From the cell containing the given text, extract its center point as [x, y] coordinate. 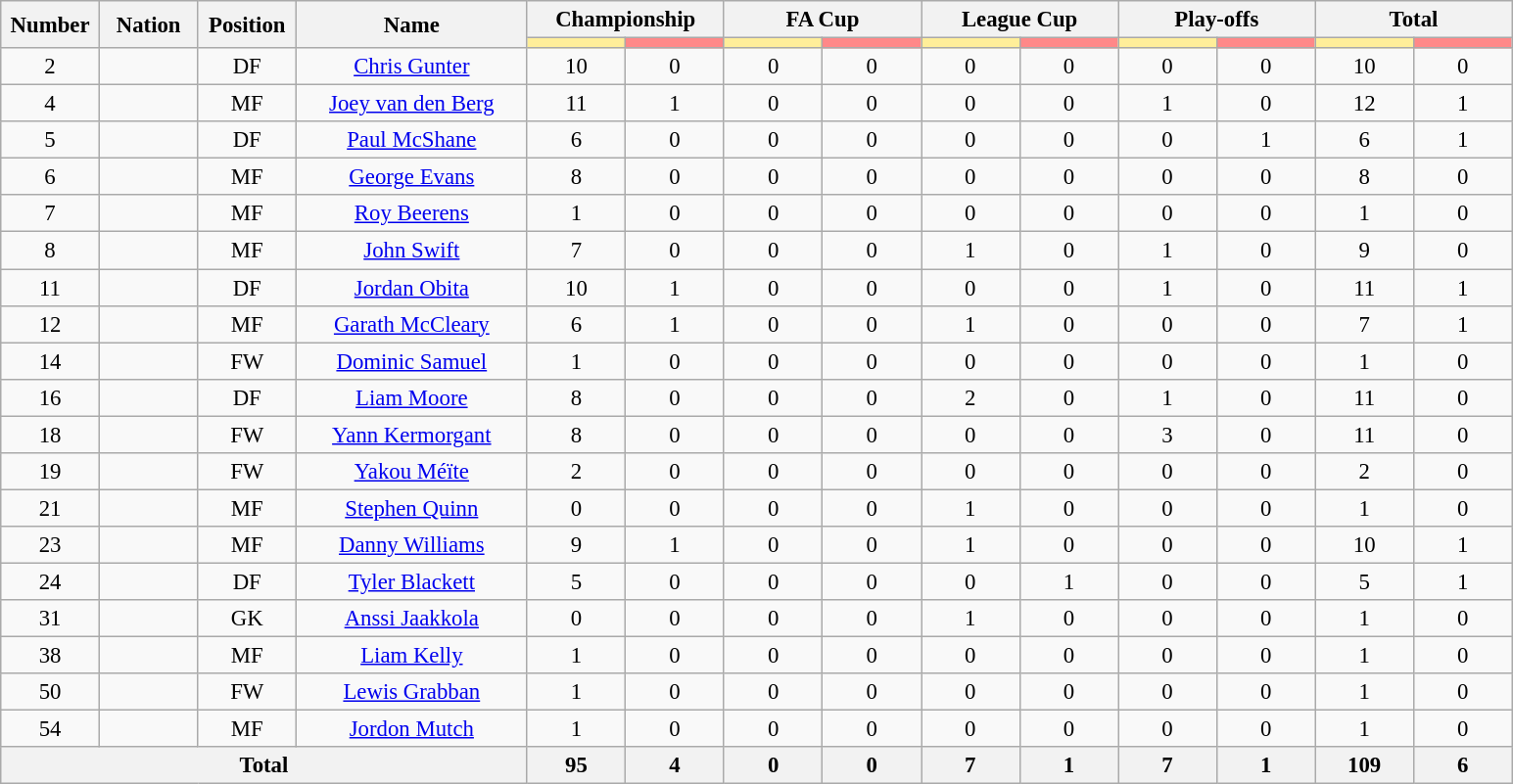
Tyler Blackett [412, 581]
Roy Beerens [412, 214]
Nation [149, 24]
Play-offs [1216, 20]
Lewis Grabban [412, 692]
Garath McCleary [412, 324]
Joey van den Berg [412, 104]
Danny Williams [412, 545]
Position [247, 24]
Number [51, 24]
Chris Gunter [412, 67]
95 [576, 765]
50 [51, 692]
16 [51, 397]
Jordan Obita [412, 288]
109 [1365, 765]
Anssi Jaakkola [412, 619]
Liam Kelly [412, 656]
GK [247, 619]
Yakou Méïte [412, 472]
John Swift [412, 251]
Yann Kermorgant [412, 435]
Liam Moore [412, 397]
24 [51, 581]
Paul McShane [412, 140]
18 [51, 435]
31 [51, 619]
Jordon Mutch [412, 729]
George Evans [412, 177]
38 [51, 656]
Dominic Samuel [412, 361]
Name [412, 24]
Stephen Quinn [412, 508]
3 [1167, 435]
54 [51, 729]
23 [51, 545]
14 [51, 361]
19 [51, 472]
21 [51, 508]
League Cup [1018, 20]
Championship [625, 20]
FA Cup [823, 20]
